Find where the given text appears and provide that cell's center as [x, y] coordinate. 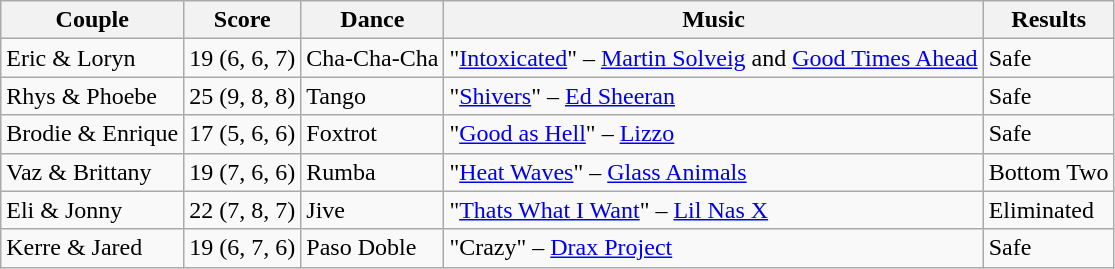
"Thats What I Want" – Lil Nas X [714, 210]
Eliminated [1048, 210]
Kerre & Jared [92, 248]
Rumba [372, 172]
Eli & Jonny [92, 210]
"Good as Hell" – Lizzo [714, 134]
17 (5, 6, 6) [242, 134]
"Heat Waves" – Glass Animals [714, 172]
"Crazy" – Drax Project [714, 248]
19 (7, 6, 6) [242, 172]
Vaz & Brittany [92, 172]
Tango [372, 96]
Paso Doble [372, 248]
22 (7, 8, 7) [242, 210]
Foxtrot [372, 134]
"Shivers" – Ed Sheeran [714, 96]
Rhys & Phoebe [92, 96]
Results [1048, 20]
19 (6, 6, 7) [242, 58]
Jive [372, 210]
Cha-Cha-Cha [372, 58]
25 (9, 8, 8) [242, 96]
19 (6, 7, 6) [242, 248]
Eric & Loryn [92, 58]
Bottom Two [1048, 172]
Dance [372, 20]
Score [242, 20]
Couple [92, 20]
Music [714, 20]
"Intoxicated" – Martin Solveig and Good Times Ahead [714, 58]
Brodie & Enrique [92, 134]
